Return the (X, Y) coordinate for the center point of the cell that contains the specified text.  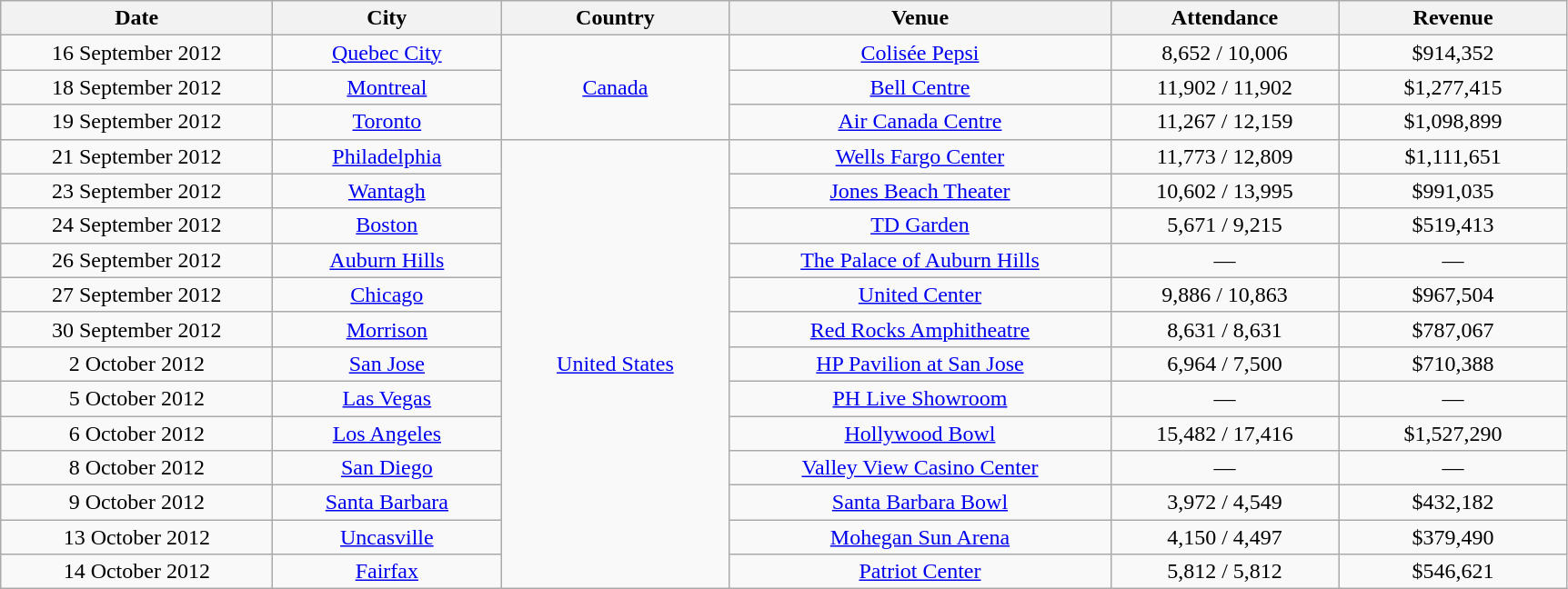
Patriot Center (920, 572)
9,886 / 10,863 (1224, 294)
5 October 2012 (136, 398)
21 September 2012 (136, 156)
6 October 2012 (136, 434)
Date (136, 18)
$1,098,899 (1453, 122)
Valley View Casino Center (920, 468)
19 September 2012 (136, 122)
8,652 / 10,006 (1224, 53)
15,482 / 17,416 (1224, 434)
United States (615, 364)
Santa Barbara (387, 503)
10,602 / 13,995 (1224, 191)
8 October 2012 (136, 468)
Santa Barbara Bowl (920, 503)
30 September 2012 (136, 329)
9 October 2012 (136, 503)
2 October 2012 (136, 364)
Revenue (1453, 18)
$519,413 (1453, 225)
$967,504 (1453, 294)
Jones Beach Theater (920, 191)
Air Canada Centre (920, 122)
8,631 / 8,631 (1224, 329)
$1,111,651 (1453, 156)
San Diego (387, 468)
Quebec City (387, 53)
Los Angeles (387, 434)
Wells Fargo Center (920, 156)
5,812 / 5,812 (1224, 572)
4,150 / 4,497 (1224, 537)
26 September 2012 (136, 260)
Attendance (1224, 18)
13 October 2012 (136, 537)
City (387, 18)
Mohegan Sun Arena (920, 537)
11,267 / 12,159 (1224, 122)
5,671 / 9,215 (1224, 225)
Chicago (387, 294)
6,964 / 7,500 (1224, 364)
$1,277,415 (1453, 87)
Uncasville (387, 537)
Bell Centre (920, 87)
PH Live Showroom (920, 398)
Boston (387, 225)
Venue (920, 18)
Las Vegas (387, 398)
$546,621 (1453, 572)
3,972 / 4,549 (1224, 503)
Country (615, 18)
24 September 2012 (136, 225)
Canada (615, 87)
Philadelphia (387, 156)
16 September 2012 (136, 53)
$379,490 (1453, 537)
$787,067 (1453, 329)
18 September 2012 (136, 87)
TD Garden (920, 225)
Hollywood Bowl (920, 434)
$710,388 (1453, 364)
14 October 2012 (136, 572)
United Center (920, 294)
27 September 2012 (136, 294)
$432,182 (1453, 503)
Fairfax (387, 572)
$1,527,290 (1453, 434)
Montreal (387, 87)
23 September 2012 (136, 191)
11,773 / 12,809 (1224, 156)
Red Rocks Amphitheatre (920, 329)
The Palace of Auburn Hills (920, 260)
HP Pavilion at San Jose (920, 364)
$914,352 (1453, 53)
Morrison (387, 329)
Wantagh (387, 191)
11,902 / 11,902 (1224, 87)
Colisée Pepsi (920, 53)
San Jose (387, 364)
Auburn Hills (387, 260)
$991,035 (1453, 191)
Toronto (387, 122)
